For the text-containing cell, return its midpoint in (X, Y) coordinate format. 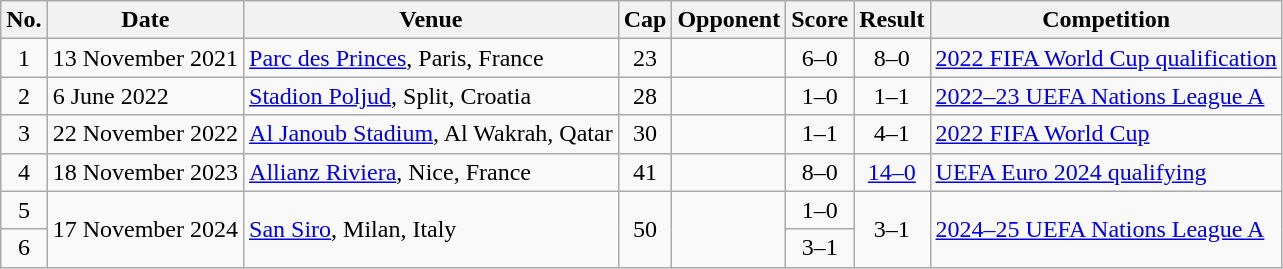
5 (24, 210)
50 (645, 229)
30 (645, 134)
2022–23 UEFA Nations League A (1106, 96)
Opponent (729, 20)
4 (24, 172)
2022 FIFA World Cup (1106, 134)
Venue (432, 20)
Stadion Poljud, Split, Croatia (432, 96)
1 (24, 58)
Score (820, 20)
22 November 2022 (145, 134)
41 (645, 172)
Date (145, 20)
2024–25 UEFA Nations League A (1106, 229)
28 (645, 96)
18 November 2023 (145, 172)
Al Janoub Stadium, Al Wakrah, Qatar (432, 134)
2 (24, 96)
Cap (645, 20)
3 (24, 134)
6 June 2022 (145, 96)
Parc des Princes, Paris, France (432, 58)
6–0 (820, 58)
17 November 2024 (145, 229)
13 November 2021 (145, 58)
14–0 (892, 172)
No. (24, 20)
23 (645, 58)
San Siro, Milan, Italy (432, 229)
2022 FIFA World Cup qualification (1106, 58)
6 (24, 248)
Competition (1106, 20)
UEFA Euro 2024 qualifying (1106, 172)
4–1 (892, 134)
Allianz Riviera, Nice, France (432, 172)
Result (892, 20)
